Determine the (X, Y) coordinate at the center of the cell enclosing the given text.  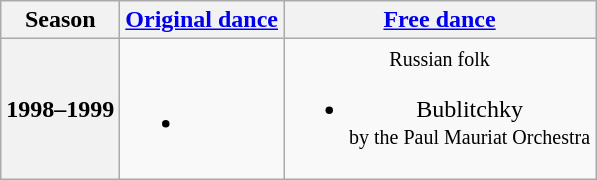
Original dance (202, 20)
Free dance (440, 20)
Russian folkBublitchky by the Paul Mauriat Orchestra (440, 109)
1998–1999 (60, 109)
Season (60, 20)
